Return (X, Y) of the center of cell containing provided text 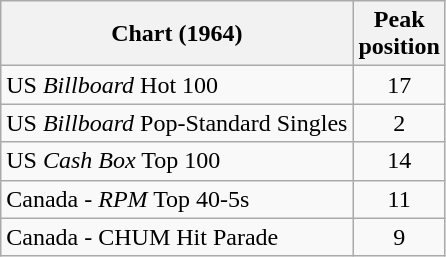
17 (399, 85)
2 (399, 123)
Chart (1964) (177, 34)
11 (399, 199)
Peakposition (399, 34)
US Billboard Hot 100 (177, 85)
US Billboard Pop-Standard Singles (177, 123)
Canada - RPM Top 40-5s (177, 199)
9 (399, 237)
14 (399, 161)
US Cash Box Top 100 (177, 161)
Canada - CHUM Hit Parade (177, 237)
